Identify which cell holds the provided text, then report its (X, Y) central coordinate. 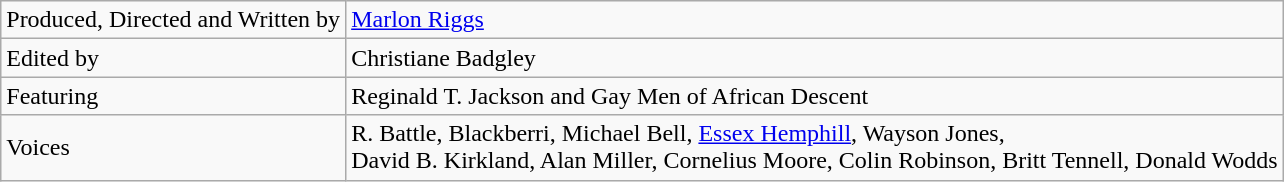
Featuring (174, 96)
Marlon Riggs (815, 20)
Edited by (174, 58)
Produced, Directed and Written by (174, 20)
Reginald T. Jackson and Gay Men of African Descent (815, 96)
Voices (174, 148)
Christiane Badgley (815, 58)
